Identify which cell holds the provided text, then report its [x, y] central coordinate. 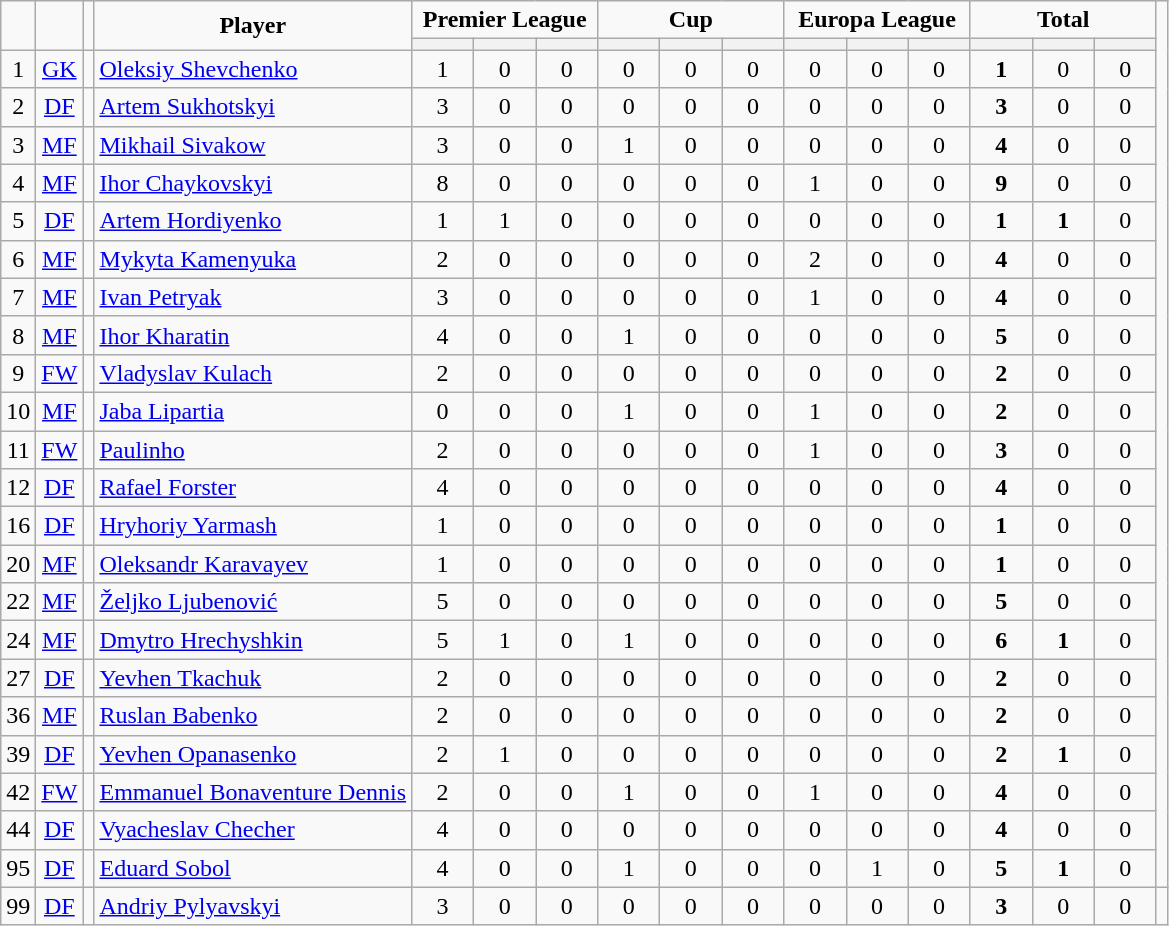
GK [60, 69]
Europa League [877, 20]
99 [18, 906]
39 [18, 754]
10 [18, 411]
11 [18, 449]
95 [18, 868]
Premier League [505, 20]
Ihor Chaykovskyi [253, 183]
Artem Sukhotskyi [253, 107]
22 [18, 602]
42 [18, 792]
Oleksiy Shevchenko [253, 69]
Total [1063, 20]
27 [18, 678]
Yevhen Tkachuk [253, 678]
36 [18, 716]
Ihor Kharatin [253, 335]
16 [18, 526]
Ivan Petryak [253, 297]
Artem Hordiyenko [253, 221]
Mykyta Kamenyuka [253, 259]
Jaba Lipartia [253, 411]
Yevhen Opanasenko [253, 754]
44 [18, 830]
24 [18, 640]
Ruslan Babenko [253, 716]
Andriy Pylyavskyi [253, 906]
Cup [691, 20]
Hryhoriy Yarmash [253, 526]
12 [18, 488]
7 [18, 297]
Vyacheslav Checher [253, 830]
Željko Ljubenović [253, 602]
Rafael Forster [253, 488]
20 [18, 564]
Player [253, 26]
Vladyslav Kulach [253, 373]
Oleksandr Karavayev [253, 564]
Dmytro Hrechyshkin [253, 640]
Mikhail Sivakow [253, 145]
Paulinho [253, 449]
Emmanuel Bonaventure Dennis [253, 792]
Eduard Sobol [253, 868]
